Identify which cell holds the provided text, then report its (x, y) central coordinate. 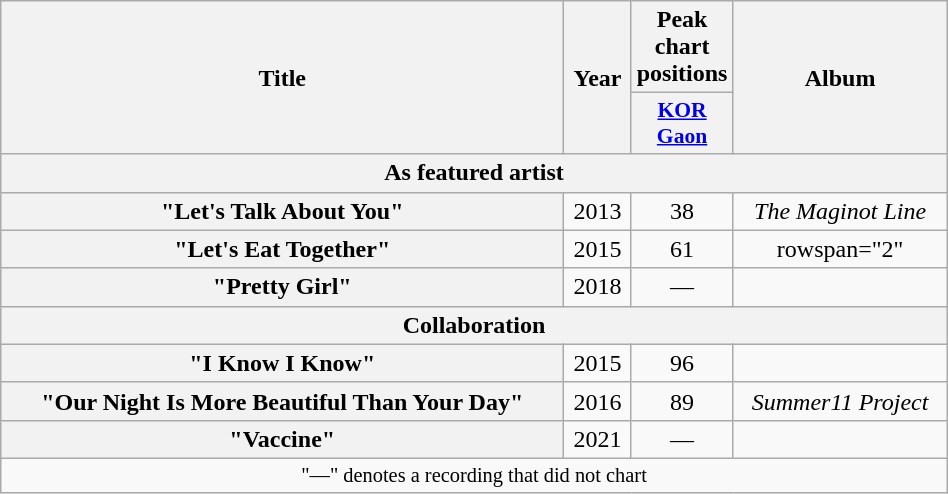
89 (682, 401)
"Let's Eat Together" (282, 249)
61 (682, 249)
2016 (598, 401)
"Our Night Is More Beautiful Than Your Day" (282, 401)
38 (682, 211)
2018 (598, 287)
"Let's Talk About You" (282, 211)
Peak chartpositions (682, 47)
96 (682, 363)
The Maginot Line (840, 211)
Summer11 Project (840, 401)
"I Know I Know" (282, 363)
KORGaon (682, 124)
Album (840, 78)
As featured artist (474, 173)
2021 (598, 439)
Year (598, 78)
"—" denotes a recording that did not chart (474, 475)
"Pretty Girl" (282, 287)
"Vaccine" (282, 439)
rowspan="2" (840, 249)
Collaboration (474, 325)
2013 (598, 211)
Title (282, 78)
